Extract the [X, Y] coordinate from the center of the cell holding the provided text.  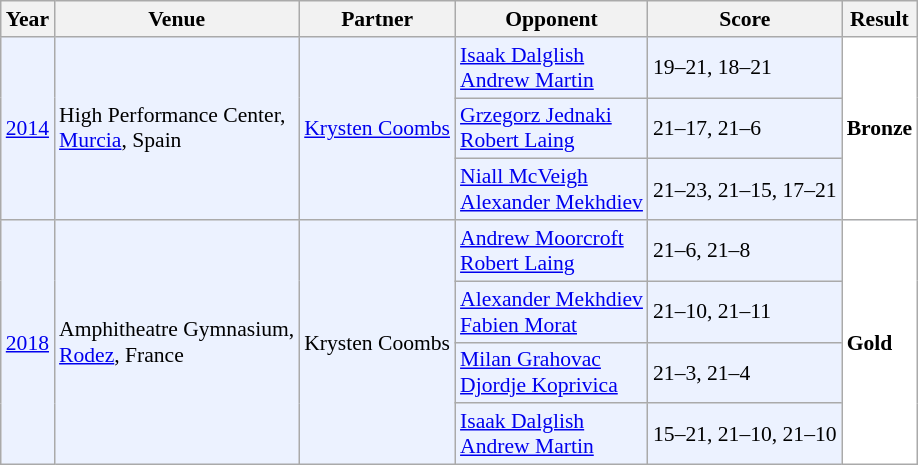
Venue [176, 19]
21–10, 21–11 [745, 312]
Grzegorz Jednaki Robert Laing [552, 128]
19–21, 18–21 [745, 68]
Alexander Mekhdiev Fabien Morat [552, 312]
Niall McVeigh Alexander Mekhdiev [552, 190]
Year [28, 19]
Andrew Moorcroft Robert Laing [552, 250]
Bronze [880, 128]
Result [880, 19]
Milan Grahovac Djordje Koprivica [552, 372]
Gold [880, 342]
Opponent [552, 19]
21–6, 21–8 [745, 250]
21–17, 21–6 [745, 128]
21–3, 21–4 [745, 372]
Score [745, 19]
2014 [28, 128]
High Performance Center,Murcia, Spain [176, 128]
15–21, 21–10, 21–10 [745, 434]
21–23, 21–15, 17–21 [745, 190]
Partner [377, 19]
Amphitheatre Gymnasium,Rodez, France [176, 342]
2018 [28, 342]
